From the cell containing the given text, extract its center point as [X, Y] coordinate. 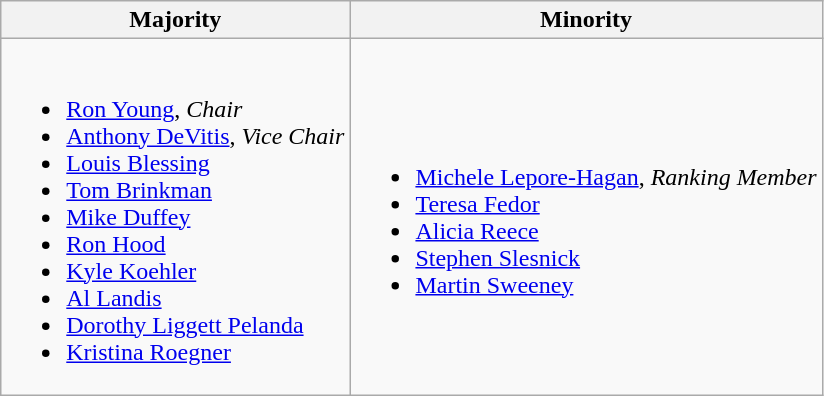
Michele Lepore-Hagan, Ranking MemberTeresa FedorAlicia ReeceStephen SlesnickMartin Sweeney [586, 217]
Ron Young, ChairAnthony DeVitis, Vice ChairLouis BlessingTom BrinkmanMike DuffeyRon HoodKyle KoehlerAl LandisDorothy Liggett PelandaKristina Roegner [176, 217]
Minority [586, 20]
Majority [176, 20]
